Provide the [X, Y] coordinate of the cell's center where the given text is located.  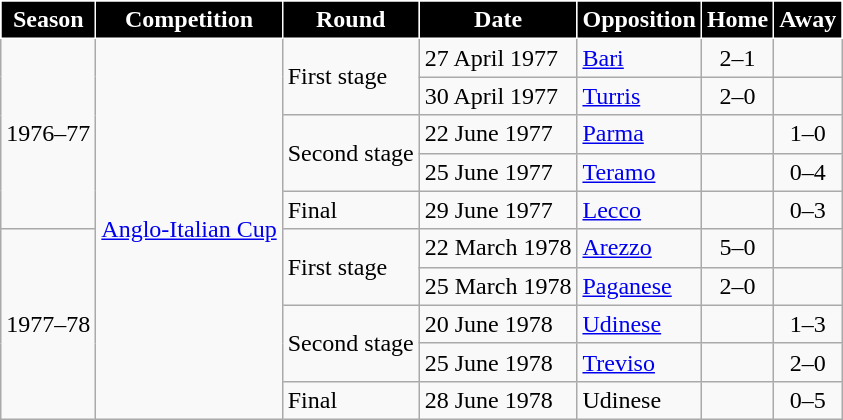
25 June 1978 [498, 362]
0–3 [808, 210]
25 June 1977 [498, 172]
22 June 1977 [498, 134]
30 April 1977 [498, 96]
Turris [639, 96]
Bari [639, 58]
5–0 [737, 248]
Arezzo [639, 248]
1976–77 [48, 134]
Opposition [639, 20]
29 June 1977 [498, 210]
20 June 1978 [498, 324]
Competition [189, 20]
Teramo [639, 172]
27 April 1977 [498, 58]
Away [808, 20]
0–5 [808, 400]
Treviso [639, 362]
Date [498, 20]
Lecco [639, 210]
Anglo-Italian Cup [189, 230]
1–3 [808, 324]
Paganese [639, 286]
1977–78 [48, 324]
Home [737, 20]
Season [48, 20]
28 June 1978 [498, 400]
2–1 [737, 58]
25 March 1978 [498, 286]
Round [350, 20]
22 March 1978 [498, 248]
Parma [639, 134]
0–4 [808, 172]
1–0 [808, 134]
